Search for the cell housing the specified text and yield its [X, Y] center coordinate. 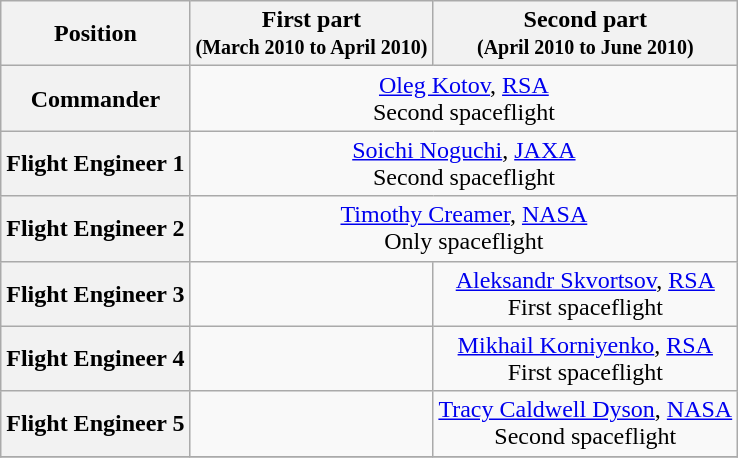
Flight Engineer 3 [96, 294]
Flight Engineer 5 [96, 424]
Position [96, 34]
Flight Engineer 4 [96, 358]
Aleksandr Skvortsov, RSAFirst spaceflight [586, 294]
Timothy Creamer, NASAOnly spaceflight [464, 228]
Mikhail Korniyenko, RSAFirst spaceflight [586, 358]
Second part(April 2010 to June 2010) [586, 34]
Tracy Caldwell Dyson, NASASecond spaceflight [586, 424]
Flight Engineer 1 [96, 164]
Oleg Kotov, RSASecond spaceflight [464, 98]
Commander [96, 98]
First part(March 2010 to April 2010) [312, 34]
Flight Engineer 2 [96, 228]
Soichi Noguchi, JAXASecond spaceflight [464, 164]
